Provide the [X, Y] coordinate of the cell's center where the given text is located.  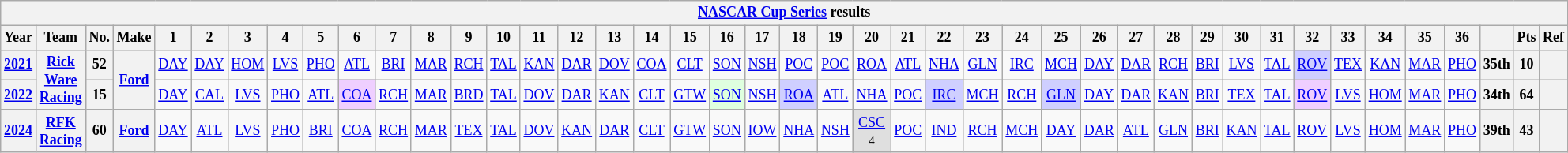
34 [1385, 38]
52 [100, 65]
BRD [469, 95]
28 [1174, 38]
Pts [1527, 38]
IOW [762, 131]
2024 [19, 131]
7 [394, 38]
31 [1277, 38]
Year [19, 38]
39th [1497, 131]
30 [1242, 38]
2022 [19, 95]
35 [1425, 38]
35th [1497, 65]
33 [1348, 38]
4 [286, 38]
21 [908, 38]
36 [1462, 38]
22 [944, 38]
CAL [209, 95]
1 [173, 38]
19 [836, 38]
6 [357, 38]
Rick Ware Racing [60, 80]
NASCAR Cup Series results [784, 13]
IND [944, 131]
16 [727, 38]
2 [209, 38]
18 [799, 38]
RFK Racing [60, 131]
27 [1136, 38]
5 [321, 38]
20 [872, 38]
12 [577, 38]
17 [762, 38]
13 [614, 38]
64 [1527, 95]
11 [539, 38]
3 [248, 38]
26 [1099, 38]
Team [60, 38]
60 [100, 131]
9 [469, 38]
23 [982, 38]
29 [1208, 38]
34th [1497, 95]
Ref [1554, 38]
25 [1061, 38]
Make [134, 38]
43 [1527, 131]
2021 [19, 65]
32 [1312, 38]
8 [431, 38]
24 [1022, 38]
No. [100, 38]
14 [651, 38]
CSC4 [872, 131]
